Find where the given text appears and provide that cell's center as (x, y) coordinate. 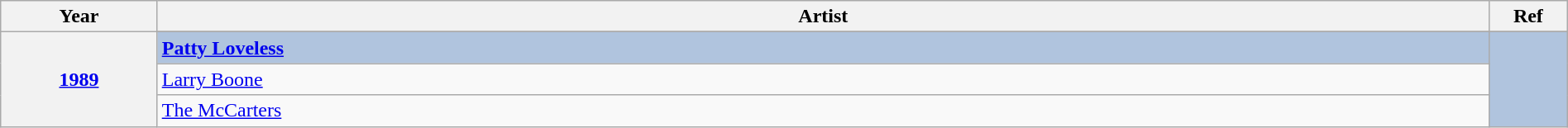
The McCarters (823, 111)
Larry Boone (823, 79)
1989 (79, 79)
Artist (823, 17)
Year (79, 17)
Patty Loveless (823, 48)
Ref (1528, 17)
